Output the (x, y) coordinate of the center of the cell containing the given text.  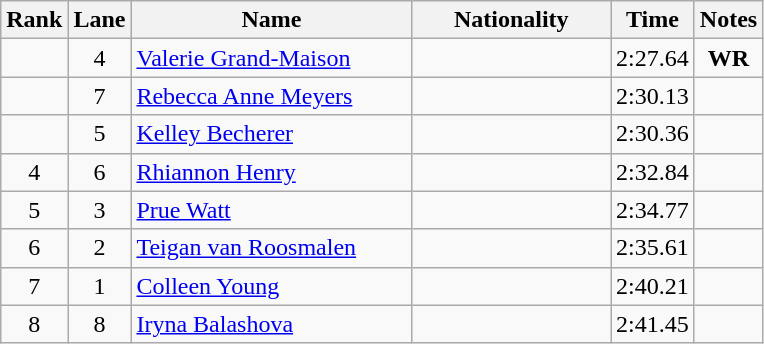
Rank (34, 20)
WR (728, 58)
Name (272, 20)
2 (100, 248)
Prue Watt (272, 210)
2:35.61 (653, 248)
Iryna Balashova (272, 324)
2:41.45 (653, 324)
2:30.13 (653, 96)
2:34.77 (653, 210)
Rebecca Anne Meyers (272, 96)
2:40.21 (653, 286)
Lane (100, 20)
2:30.36 (653, 134)
Colleen Young (272, 286)
Teigan van Roosmalen (272, 248)
2:32.84 (653, 172)
Kelley Becherer (272, 134)
Nationality (512, 20)
3 (100, 210)
Time (653, 20)
1 (100, 286)
Rhiannon Henry (272, 172)
Notes (728, 20)
2:27.64 (653, 58)
Valerie Grand-Maison (272, 58)
